For the text-containing cell, return its midpoint in (x, y) coordinate format. 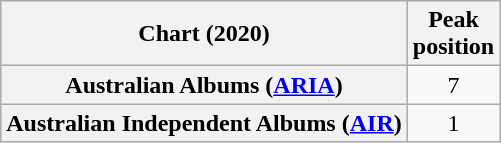
7 (453, 85)
Chart (2020) (204, 34)
1 (453, 123)
Australian Independent Albums (AIR) (204, 123)
Peakposition (453, 34)
Australian Albums (ARIA) (204, 85)
